Find where the given text appears and provide that cell's center as (X, Y) coordinate. 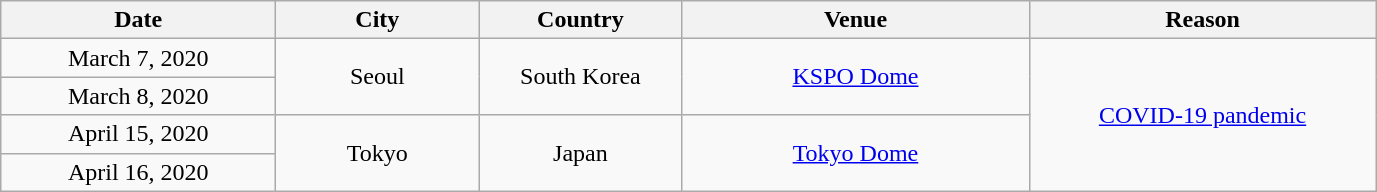
April 16, 2020 (138, 172)
City (378, 20)
Tokyo Dome (856, 153)
Tokyo (378, 153)
Seoul (378, 77)
Venue (856, 20)
South Korea (580, 77)
Reason (1202, 20)
COVID-19 pandemic (1202, 115)
Country (580, 20)
April 15, 2020 (138, 134)
March 7, 2020 (138, 58)
Date (138, 20)
Japan (580, 153)
March 8, 2020 (138, 96)
KSPO Dome (856, 77)
